Pinpoint the cell where the given text exists, returning its (X, Y) midpoint coordinate. 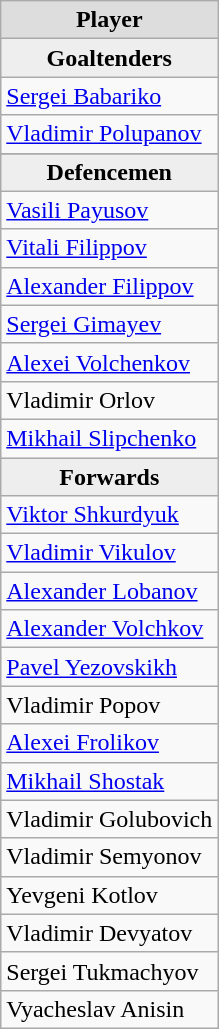
Mikhail Shostak (110, 781)
Player (110, 20)
Mikhail Slipchenko (110, 438)
Alexei Volchenkov (110, 362)
Sergei Babariko (110, 96)
Alexei Frolikov (110, 743)
Vladimir Devyatov (110, 933)
Vladimir Semyonov (110, 857)
Goaltenders (110, 58)
Yevgeni Kotlov (110, 895)
Vasili Payusov (110, 210)
Sergei Gimayev (110, 324)
Vladimir Golubovich (110, 819)
Vladimir Vikulov (110, 553)
Vladimir Popov (110, 705)
Vladimir Orlov (110, 400)
Pavel Yezovskikh (110, 667)
Alexander Volchkov (110, 629)
Vyacheslav Anisin (110, 1009)
Alexander Filippov (110, 286)
Sergei Tukmachyov (110, 971)
Vladimir Polupanov (110, 134)
Viktor Shkurdyuk (110, 515)
Forwards (110, 477)
Defencemen (110, 172)
Vitali Filippov (110, 248)
Alexander Lobanov (110, 591)
